Identify which cell holds the provided text, then report its [x, y] central coordinate. 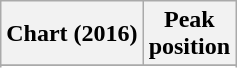
Peakposition [189, 34]
Chart (2016) [72, 34]
